Capture the cell that displays the provided text and extract its [x, y] central coordinate. 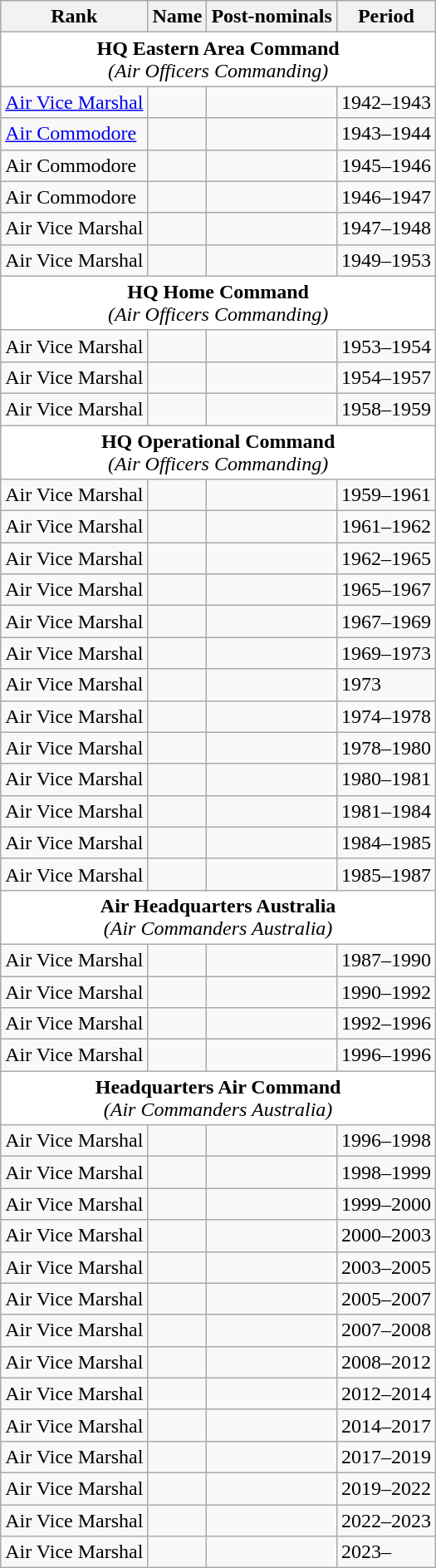
1945–1946 [385, 165]
HQ Home Command (Air Officers Commanding) [218, 302]
1969–1973 [385, 653]
Post-nominals [272, 17]
Headquarters Air Command (Air Commanders Australia) [218, 1099]
1947–1948 [385, 229]
2017–2019 [385, 1457]
1992–1996 [385, 1024]
1959–1961 [385, 495]
1996–1996 [385, 1055]
1962–1965 [385, 558]
2000–2003 [385, 1236]
2003–2005 [385, 1267]
HQ Eastern Area Command (Air Officers Commanding) [218, 60]
1996–1998 [385, 1141]
1978–1980 [385, 748]
1958–1959 [385, 409]
1961–1962 [385, 527]
1946–1947 [385, 197]
1954–1957 [385, 377]
1987–1990 [385, 960]
1980–1981 [385, 779]
1998–1999 [385, 1172]
1984–1985 [385, 843]
1990–1992 [385, 991]
2014–2017 [385, 1425]
1965–1967 [385, 590]
2008–2012 [385, 1362]
1981–1984 [385, 811]
Air Headquarters Australia (Air Commanders Australia) [218, 917]
Name [178, 17]
HQ Operational Command (Air Officers Commanding) [218, 452]
Rank [75, 17]
Period [385, 17]
1985–1987 [385, 874]
2022–2023 [385, 1520]
2007–2008 [385, 1330]
1949–1953 [385, 260]
1974–1978 [385, 716]
1967–1969 [385, 622]
1973 [385, 685]
2023– [385, 1552]
1999–2000 [385, 1204]
1953–1954 [385, 346]
2012–2014 [385, 1394]
1942–1943 [385, 102]
2005–2007 [385, 1299]
2019–2022 [385, 1488]
1943–1944 [385, 134]
